Extract the [x, y] coordinate from the center of the cell holding the provided text.  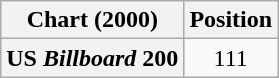
111 [231, 58]
US Billboard 200 [92, 58]
Position [231, 20]
Chart (2000) [92, 20]
